Find where the given text appears and provide that cell's center as (X, Y) coordinate. 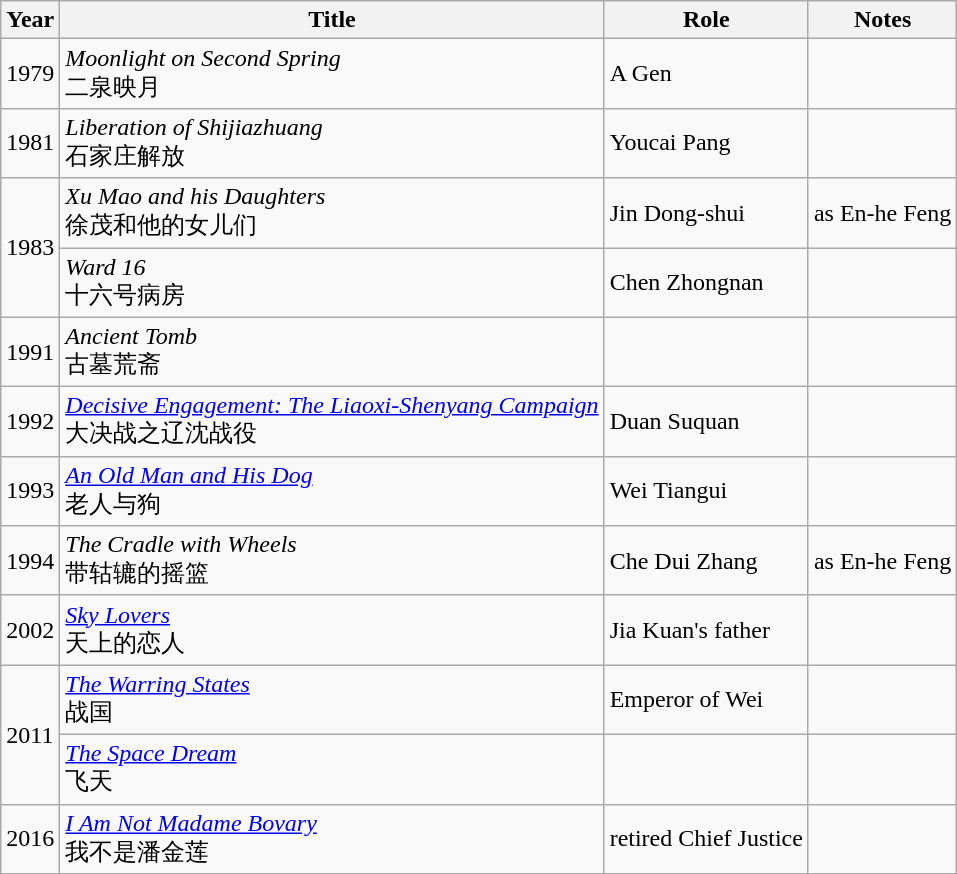
Emperor of Wei (706, 700)
Chen Zhongnan (706, 283)
2002 (30, 630)
1992 (30, 422)
Wei Tiangui (706, 491)
Duan Suquan (706, 422)
Ward 16十六号病房 (332, 283)
1991 (30, 352)
1994 (30, 561)
Xu Mao and his Daughters徐茂和他的女儿们 (332, 213)
Jia Kuan's father (706, 630)
Decisive Engagement: The Liaoxi-Shenyang Campaign大决战之辽沈战役 (332, 422)
The Space Dream飞天 (332, 769)
Ancient Tomb古墓荒斋 (332, 352)
The Cradle with Wheels带轱辘的摇篮 (332, 561)
2016 (30, 839)
1981 (30, 143)
An Old Man and His Dog老人与狗 (332, 491)
1979 (30, 74)
Role (706, 20)
2011 (30, 734)
A Gen (706, 74)
Che Dui Zhang (706, 561)
Sky Lovers天上的恋人 (332, 630)
1983 (30, 248)
The Warring States战国 (332, 700)
Title (332, 20)
Notes (882, 20)
Jin Dong-shui (706, 213)
retired Chief Justice (706, 839)
Youcai Pang (706, 143)
1993 (30, 491)
I Am Not Madame Bovary我不是潘金莲 (332, 839)
Year (30, 20)
Liberation of Shijiazhuang石家庄解放 (332, 143)
Moonlight on Second Spring二泉映月 (332, 74)
